Scan for the cell matching the given text and deliver its [x, y] coordinate at center. 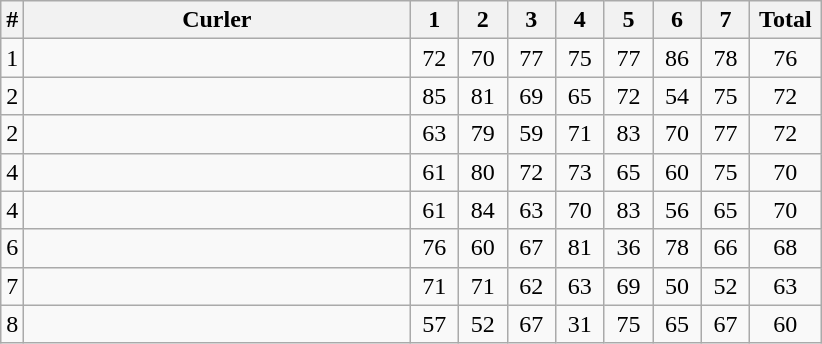
Curler [217, 20]
Total [786, 20]
54 [678, 96]
57 [434, 324]
66 [726, 248]
84 [482, 210]
5 [628, 20]
62 [532, 286]
36 [628, 248]
8 [12, 324]
59 [532, 134]
73 [580, 172]
80 [482, 172]
85 [434, 96]
68 [786, 248]
86 [678, 58]
3 [532, 20]
79 [482, 134]
# [12, 20]
56 [678, 210]
50 [678, 286]
31 [580, 324]
